Locate the cell with the specified text and output its [x, y] center coordinate. 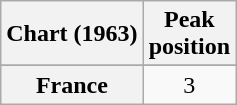
Chart (1963) [72, 34]
Peakposition [189, 34]
3 [189, 85]
France [72, 85]
